Search for the cell housing the specified text and yield its [X, Y] center coordinate. 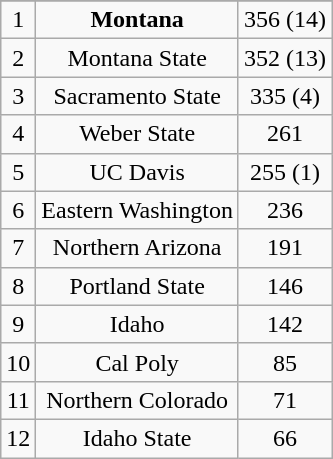
191 [284, 248]
146 [284, 286]
Eastern Washington [138, 210]
11 [18, 400]
Montana [138, 20]
352 (13) [284, 58]
1 [18, 20]
Idaho State [138, 438]
66 [284, 438]
4 [18, 134]
2 [18, 58]
255 (1) [284, 172]
142 [284, 324]
UC Davis [138, 172]
Portland State [138, 286]
261 [284, 134]
Sacramento State [138, 96]
85 [284, 362]
Northern Colorado [138, 400]
Northern Arizona [138, 248]
356 (14) [284, 20]
Cal Poly [138, 362]
335 (4) [284, 96]
3 [18, 96]
10 [18, 362]
Montana State [138, 58]
Idaho [138, 324]
8 [18, 286]
12 [18, 438]
Weber State [138, 134]
6 [18, 210]
71 [284, 400]
9 [18, 324]
7 [18, 248]
5 [18, 172]
236 [284, 210]
